Pinpoint the cell where the given text exists, returning its (X, Y) midpoint coordinate. 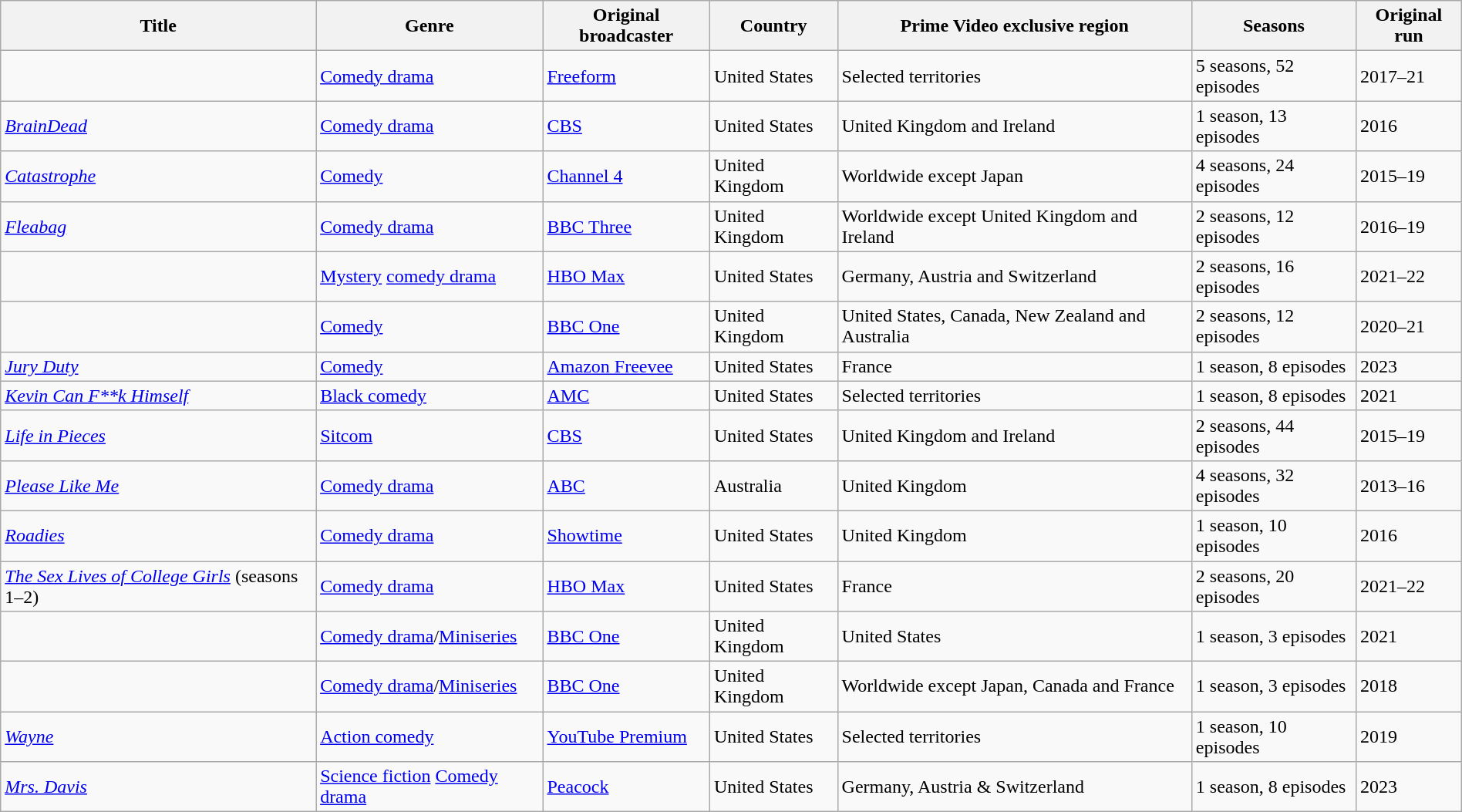
Peacock (626, 787)
Freeform (626, 76)
Amazon Freevee (626, 366)
Action comedy (430, 737)
Catastrophe (159, 176)
Original broadcaster (626, 26)
Channel 4 (626, 176)
Worldwide except Japan (1015, 176)
Country (773, 26)
Original run (1410, 26)
Wayne (159, 737)
Title (159, 26)
1 season, 13 episodes (1274, 126)
Black comedy (430, 396)
2018 (1410, 686)
BBC Three (626, 227)
4 seasons, 32 episodes (1274, 486)
2017–21 (1410, 76)
2 seasons, 20 episodes (1274, 586)
YouTube Premium (626, 737)
Sitcom (430, 435)
Kevin Can F**k Himself (159, 396)
ABC (626, 486)
Please Like Me (159, 486)
Prime Video exclusive region (1015, 26)
Worldwide except Japan, Canada and France (1015, 686)
5 seasons, 52 episodes (1274, 76)
2020–21 (1410, 327)
2 seasons, 16 episodes (1274, 276)
4 seasons, 24 episodes (1274, 176)
BrainDead (159, 126)
2 seasons, 44 episodes (1274, 435)
2019 (1410, 737)
Genre (430, 26)
Mystery comedy drama (430, 276)
Australia (773, 486)
Worldwide except United Kingdom and Ireland (1015, 227)
United States, Canada, New Zealand and Australia (1015, 327)
Germany, Austria and Switzerland (1015, 276)
AMC (626, 396)
Science fiction Comedy drama (430, 787)
Germany, Austria & Switzerland (1015, 787)
Mrs. Davis (159, 787)
2016–19 (1410, 227)
Life in Pieces (159, 435)
2013–16 (1410, 486)
Seasons (1274, 26)
The Sex Lives of College Girls (seasons 1–2) (159, 586)
Fleabag (159, 227)
Showtime (626, 535)
Roadies (159, 535)
Jury Duty (159, 366)
